Pinpoint the cell where the given text exists, returning its (X, Y) midpoint coordinate. 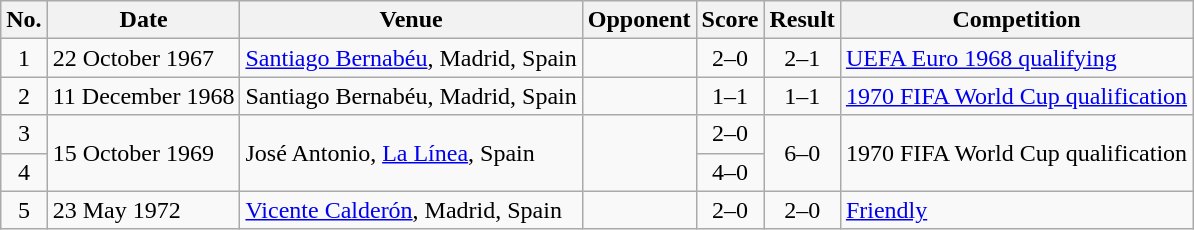
6–0 (802, 153)
4–0 (730, 172)
Score (730, 20)
UEFA Euro 1968 qualifying (1016, 58)
3 (24, 134)
2–1 (802, 58)
22 October 1967 (144, 58)
2 (24, 96)
23 May 1972 (144, 210)
Competition (1016, 20)
Opponent (639, 20)
1 (24, 58)
11 December 1968 (144, 96)
José Antonio, La Línea, Spain (411, 153)
5 (24, 210)
4 (24, 172)
Venue (411, 20)
No. (24, 20)
15 October 1969 (144, 153)
Friendly (1016, 210)
Date (144, 20)
Result (802, 20)
Vicente Calderón, Madrid, Spain (411, 210)
